Search for the cell housing the specified text and yield its [X, Y] center coordinate. 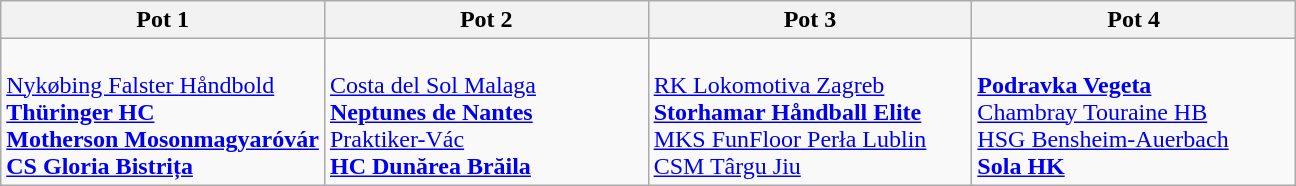
Pot 2 [486, 20]
Pot 1 [163, 20]
RK Lokomotiva Zagreb Storhamar Håndball Elite MKS FunFloor Perła Lublin CSM Târgu Jiu [810, 112]
Podravka Vegeta Chambray Touraine HB HSG Bensheim-Auerbach Sola HK [1134, 112]
Pot 4 [1134, 20]
Pot 3 [810, 20]
Nykøbing Falster Håndbold Thüringer HC Motherson Mosonmagyaróvár CS Gloria Bistrița [163, 112]
Costa del Sol Malaga Neptunes de Nantes Praktiker-Vác HC Dunărea Brăila [486, 112]
